Scan for the cell matching the given text and deliver its [x, y] coordinate at center. 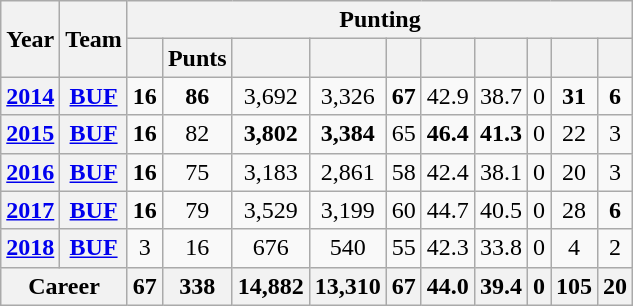
Year [30, 39]
38.1 [500, 172]
44.0 [448, 286]
2015 [30, 134]
14,882 [270, 286]
58 [404, 172]
42.9 [448, 96]
540 [348, 248]
3,529 [270, 210]
39.4 [500, 286]
3,199 [348, 210]
60 [404, 210]
28 [574, 210]
3,326 [348, 96]
41.3 [500, 134]
3,384 [348, 134]
31 [574, 96]
86 [197, 96]
55 [404, 248]
Career [64, 286]
Punting [380, 20]
65 [404, 134]
3,183 [270, 172]
676 [270, 248]
2017 [30, 210]
22 [574, 134]
82 [197, 134]
2 [616, 248]
42.4 [448, 172]
46.4 [448, 134]
2018 [30, 248]
Team [94, 39]
Punts [197, 58]
40.5 [500, 210]
38.7 [500, 96]
75 [197, 172]
44.7 [448, 210]
3,692 [270, 96]
33.8 [500, 248]
4 [574, 248]
3,802 [270, 134]
13,310 [348, 286]
105 [574, 286]
2016 [30, 172]
42.3 [448, 248]
338 [197, 286]
79 [197, 210]
2014 [30, 96]
2,861 [348, 172]
